Scan for the cell matching the given text and deliver its [x, y] coordinate at center. 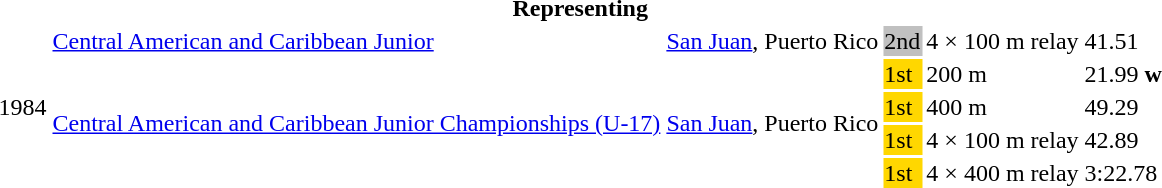
Central American and Caribbean Junior [356, 41]
2nd [902, 41]
200 m [1002, 74]
4 × 400 m relay [1002, 173]
400 m [1002, 107]
Central American and Caribbean Junior Championships (U-17) [356, 124]
